From the cell containing the given text, extract its center point as (x, y) coordinate. 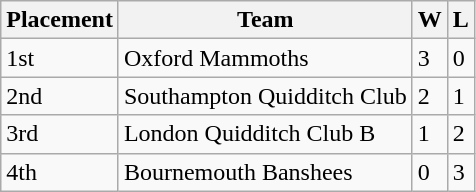
2nd (60, 96)
4th (60, 172)
Oxford Mammoths (265, 58)
Team (265, 20)
London Quidditch Club B (265, 134)
Southampton Quidditch Club (265, 96)
W (430, 20)
1st (60, 58)
Placement (60, 20)
3rd (60, 134)
Bournemouth Banshees (265, 172)
L (460, 20)
